Output the [X, Y] coordinate of the center of the cell containing the given text.  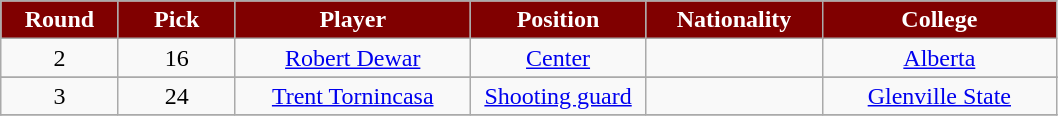
Alberta [940, 58]
College [940, 20]
Trent Tornincasa [352, 96]
Robert Dewar [352, 58]
Position [558, 20]
Player [352, 20]
24 [176, 96]
Round [60, 20]
3 [60, 96]
Glenville State [940, 96]
Pick [176, 20]
16 [176, 58]
2 [60, 58]
Nationality [734, 20]
Center [558, 58]
Shooting guard [558, 96]
